Provide the [X, Y] coordinate of the cell's center where the given text is located.  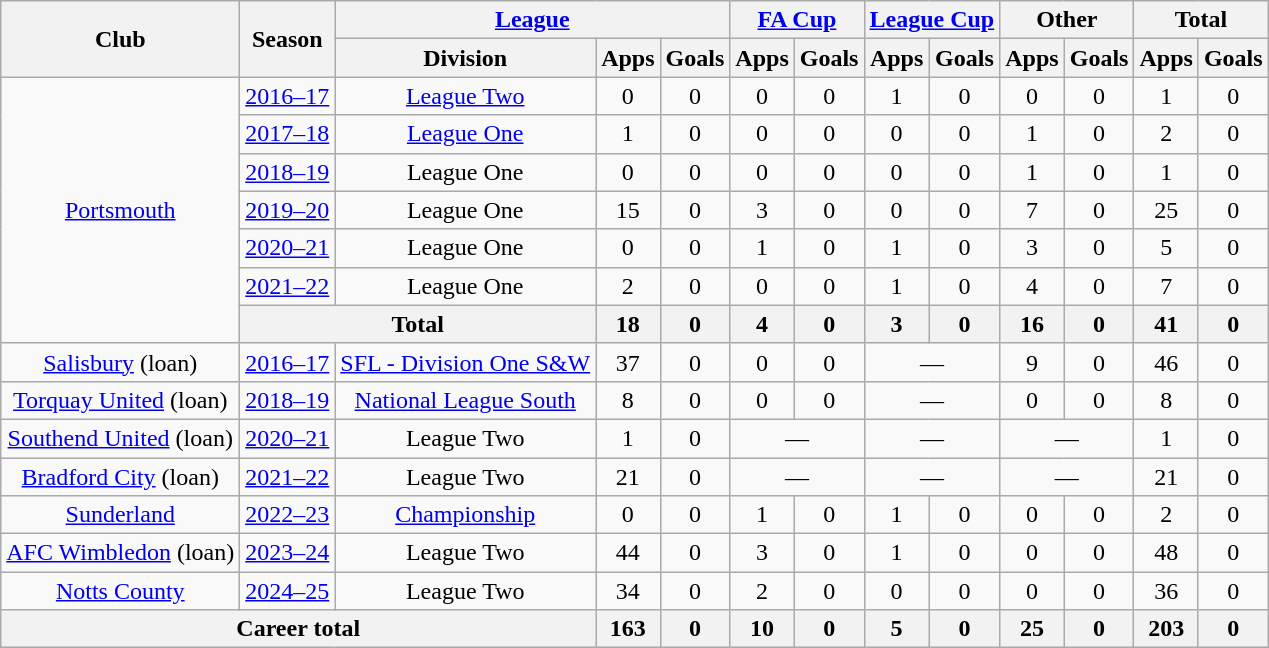
Division [466, 58]
Notts County [120, 591]
AFC Wimbledon (loan) [120, 553]
46 [1166, 362]
2024–25 [288, 591]
Salisbury (loan) [120, 362]
National League South [466, 400]
Bradford City (loan) [120, 477]
10 [762, 629]
41 [1166, 324]
SFL - Division One S&W [466, 362]
203 [1166, 629]
Season [288, 39]
2019–20 [288, 210]
Club [120, 39]
44 [628, 553]
48 [1166, 553]
16 [1032, 324]
9 [1032, 362]
Sunderland [120, 515]
League [532, 20]
2023–24 [288, 553]
Portsmouth [120, 210]
15 [628, 210]
Career total [298, 629]
18 [628, 324]
2022–23 [288, 515]
Torquay United (loan) [120, 400]
2017–18 [288, 134]
36 [1166, 591]
League Cup [932, 20]
34 [628, 591]
Southend United (loan) [120, 438]
37 [628, 362]
Championship [466, 515]
FA Cup [797, 20]
163 [628, 629]
Other [1067, 20]
